From the cell containing the given text, extract its center point as [X, Y] coordinate. 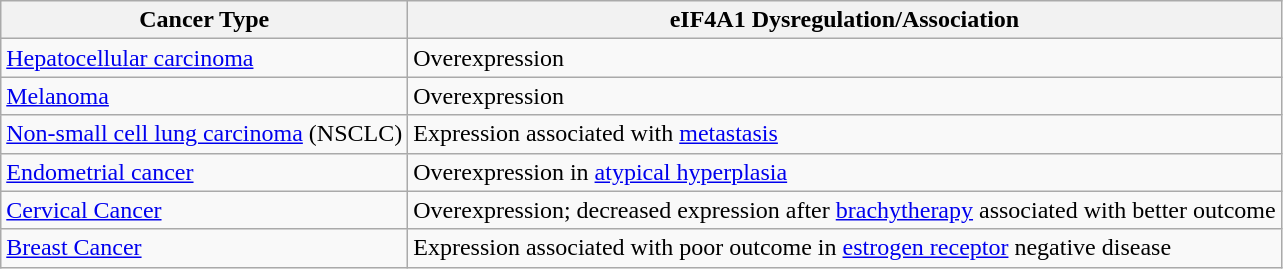
Expression associated with metastasis [844, 134]
Breast Cancer [204, 248]
Cancer Type [204, 20]
Overexpression; decreased expression after brachytherapy associated with better outcome [844, 210]
Non-small cell lung carcinoma (NSCLC) [204, 134]
Cervical Cancer [204, 210]
Endometrial cancer [204, 172]
eIF4A1 Dysregulation/Association [844, 20]
Expression associated with poor outcome in estrogen receptor negative disease [844, 248]
Overexpression in atypical hyperplasia [844, 172]
Melanoma [204, 96]
Hepatocellular carcinoma [204, 58]
